Detect which cell encompasses the target text, then output its (x, y) center coordinate. 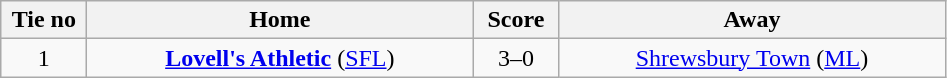
Home (280, 20)
Tie no (44, 20)
1 (44, 58)
3–0 (516, 58)
Shrewsbury Town (ML) (752, 58)
Away (752, 20)
Lovell's Athletic (SFL) (280, 58)
Score (516, 20)
